Locate the cell with the specified text and output its [X, Y] center coordinate. 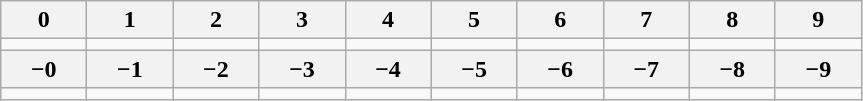
3 [302, 20]
−2 [216, 69]
−4 [388, 69]
9 [818, 20]
−7 [646, 69]
−3 [302, 69]
7 [646, 20]
0 [44, 20]
5 [474, 20]
2 [216, 20]
−8 [732, 69]
−9 [818, 69]
−0 [44, 69]
−5 [474, 69]
8 [732, 20]
4 [388, 20]
1 [130, 20]
−6 [560, 69]
−1 [130, 69]
6 [560, 20]
